Find where the given text appears and provide that cell's center as (x, y) coordinate. 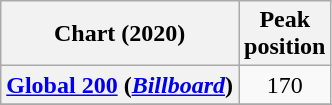
Peakposition (284, 34)
Global 200 (Billboard) (120, 85)
Chart (2020) (120, 34)
170 (284, 85)
